Identify which cell holds the provided text, then report its [x, y] central coordinate. 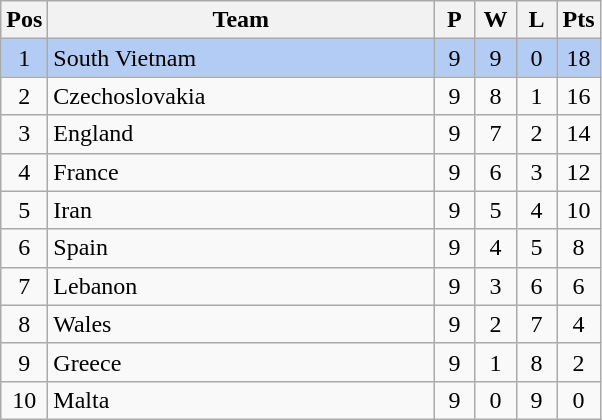
Czechoslovakia [241, 96]
Malta [241, 400]
W [496, 20]
Lebanon [241, 286]
18 [578, 58]
Iran [241, 210]
P [454, 20]
L [536, 20]
16 [578, 96]
Spain [241, 248]
France [241, 172]
South Vietnam [241, 58]
Pts [578, 20]
England [241, 134]
12 [578, 172]
Pos [24, 20]
Wales [241, 324]
Team [241, 20]
14 [578, 134]
Greece [241, 362]
